Return the (x, y) coordinate for the center point of the cell that contains the specified text.  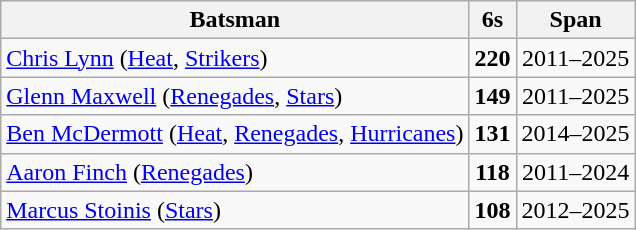
Glenn Maxwell (Renegades, Stars) (235, 96)
220 (492, 58)
2012–2025 (576, 210)
Span (576, 20)
Aaron Finch (Renegades) (235, 172)
Batsman (235, 20)
2011–2024 (576, 172)
131 (492, 134)
Marcus Stoinis (Stars) (235, 210)
149 (492, 96)
118 (492, 172)
Chris Lynn (Heat, Strikers) (235, 58)
Ben McDermott (Heat, Renegades, Hurricanes) (235, 134)
108 (492, 210)
2014–2025 (576, 134)
6s (492, 20)
